From the cell containing the given text, extract its center point as [x, y] coordinate. 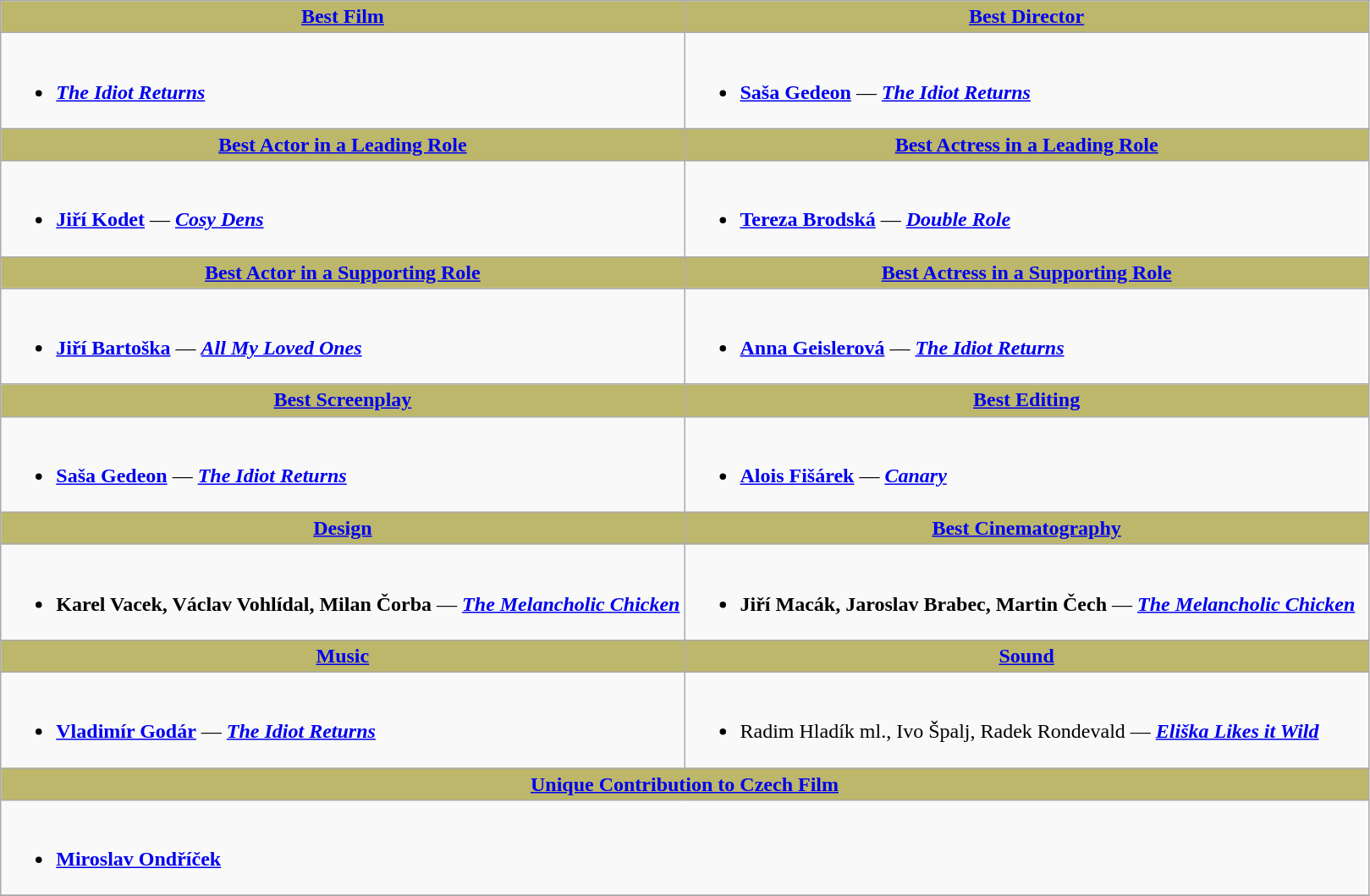
Best Actor in a Leading Role [343, 145]
The Idiot Returns [343, 81]
Unique Contribution to Czech Film [685, 784]
Alois Fišárek — Canary [1026, 464]
Best Cinematography [1026, 528]
Design [343, 528]
Best Actress in a Supporting Role [1026, 272]
Jiří Bartoška — All My Loved Ones [343, 337]
Best Director [1026, 17]
Anna Geislerová — The Idiot Returns [1026, 337]
Jiří Kodet — Cosy Dens [343, 208]
Best Editing [1026, 400]
Sound [1026, 656]
Best Screenplay [343, 400]
Best Actor in a Supporting Role [343, 272]
Best Actress in a Leading Role [1026, 145]
Miroslav Ondříček [685, 848]
Best Film [343, 17]
Jiří Macák, Jaroslav Brabec, Martin Čech — The Melancholic Chicken [1026, 592]
Music [343, 656]
Radim Hladík ml., Ivo Špalj, Radek Rondevald — Eliška Likes it Wild [1026, 719]
Karel Vacek, Václav Vohlídal, Milan Čorba — The Melancholic Chicken [343, 592]
Tereza Brodská — Double Role [1026, 208]
Vladimír Godár — The Idiot Returns [343, 719]
